From the cell containing the given text, extract its center point as (X, Y) coordinate. 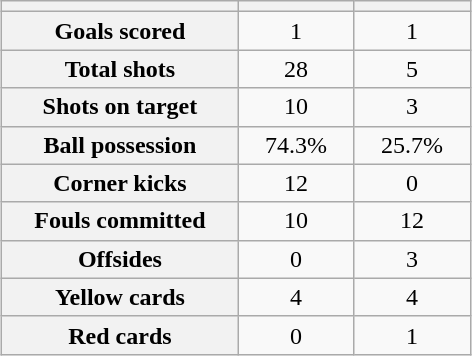
Ball possession (120, 145)
Fouls committed (120, 221)
25.7% (412, 145)
Shots on target (120, 107)
5 (412, 69)
Yellow cards (120, 297)
28 (296, 69)
74.3% (296, 145)
Goals scored (120, 31)
Corner kicks (120, 183)
Red cards (120, 335)
Offsides (120, 259)
Total shots (120, 69)
